Provide the (X, Y) coordinate of the cell's center where the given text is located.  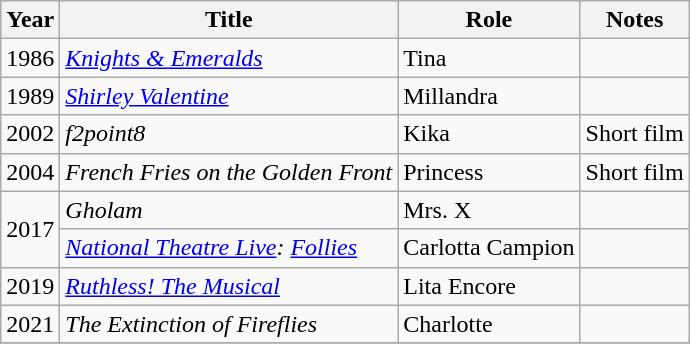
1989 (30, 96)
2017 (30, 229)
Ruthless! The Musical (229, 286)
Notes (634, 20)
Kika (489, 134)
Role (489, 20)
2019 (30, 286)
Tina (489, 58)
2004 (30, 172)
Princess (489, 172)
Shirley Valentine (229, 96)
The Extinction of Fireflies (229, 324)
Year (30, 20)
Title (229, 20)
Charlotte (489, 324)
Millandra (489, 96)
Knights & Emeralds (229, 58)
2021 (30, 324)
Gholam (229, 210)
Carlotta Campion (489, 248)
Lita Encore (489, 286)
French Fries on the Golden Front (229, 172)
f2point8 (229, 134)
2002 (30, 134)
1986 (30, 58)
Mrs. X (489, 210)
National Theatre Live: Follies (229, 248)
